Provide the (x, y) coordinate of the cell's center where the given text is located.  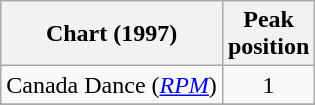
Canada Dance (RPM) (112, 85)
1 (268, 85)
Chart (1997) (112, 34)
Peakposition (268, 34)
